Provide the [x, y] coordinate of the cell's center where the given text is located.  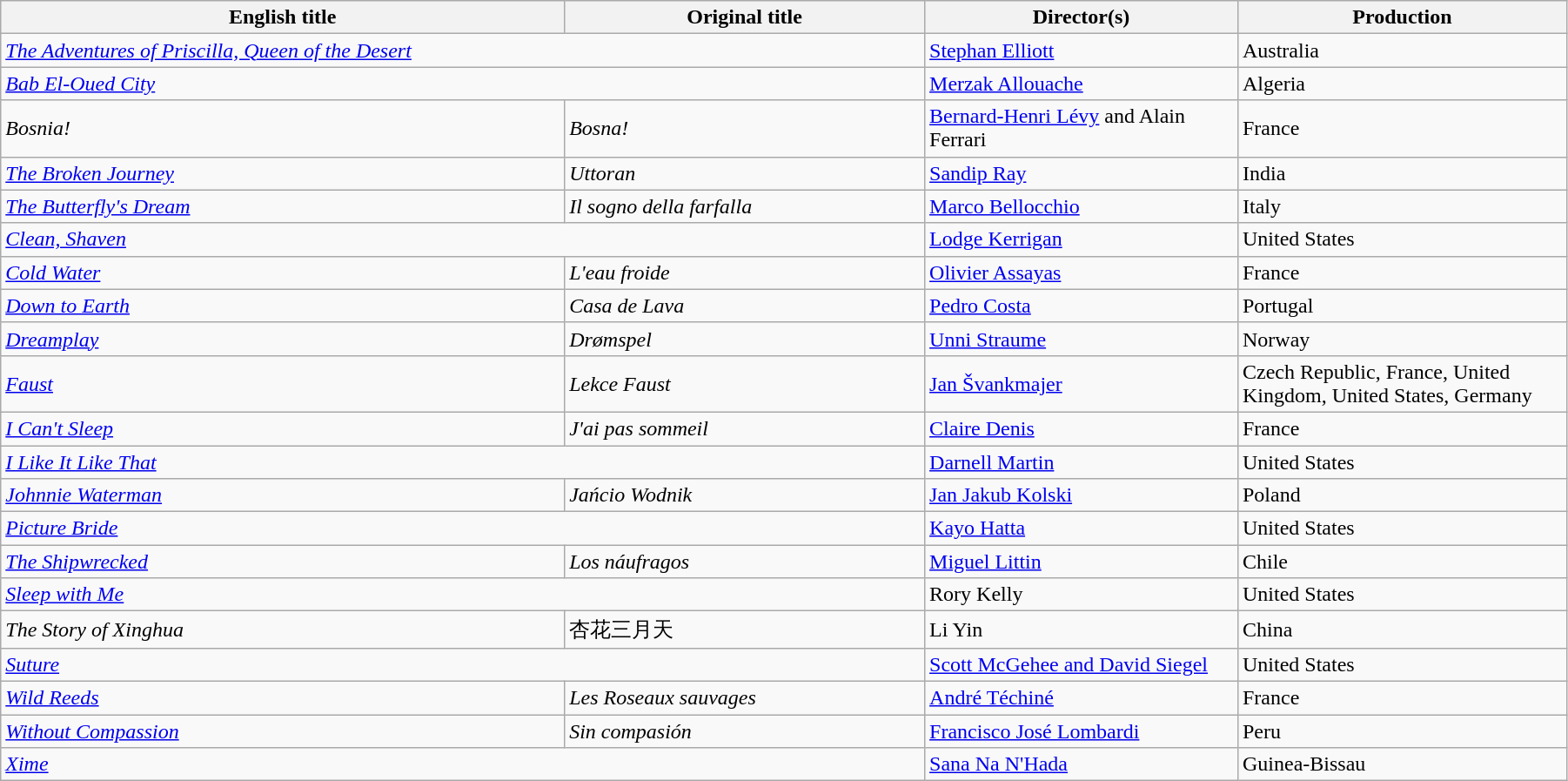
Australia [1402, 50]
Francisco José Lombardi [1082, 731]
Clean, Shaven [463, 239]
Miguel Littin [1082, 562]
Faust [283, 383]
Italy [1402, 206]
Marco Bellocchio [1082, 206]
Il sogno della farfalla [745, 206]
Los náufragos [745, 562]
Suture [463, 664]
Wild Reeds [283, 697]
Peru [1402, 731]
Bab El-Oued City [463, 84]
Down to Earth [283, 306]
Uttoran [745, 173]
Sana Na N'Hada [1082, 764]
Bosna! [745, 129]
Merzak Allouache [1082, 84]
China [1402, 630]
Lodge Kerrigan [1082, 239]
Johnnie Waterman [283, 495]
Sandip Ray [1082, 173]
Portugal [1402, 306]
Claire Denis [1082, 428]
Les Roseaux sauvages [745, 697]
J'ai pas sommeil [745, 428]
The Broken Journey [283, 173]
Original title [745, 17]
Olivier Assayas [1082, 273]
India [1402, 173]
Guinea-Bissau [1402, 764]
Dreamplay [283, 339]
Darnell Martin [1082, 462]
Unni Straume [1082, 339]
Bernard-Henri Lévy and Alain Ferrari [1082, 129]
The Butterfly's Dream [283, 206]
Jan Švankmajer [1082, 383]
杏花三月天 [745, 630]
Production [1402, 17]
Pedro Costa [1082, 306]
Drømspel [745, 339]
Sin compasión [745, 731]
The Story of Xinghua [283, 630]
Casa de Lava [745, 306]
Czech Republic, France, United Kingdom, United States, Germany [1402, 383]
Li Yin [1082, 630]
Sleep with Me [463, 595]
The Adventures of Priscilla, Queen of the Desert [463, 50]
Cold Water [283, 273]
Rory Kelly [1082, 595]
Algeria [1402, 84]
Bosnia! [283, 129]
Kayo Hatta [1082, 529]
André Téchiné [1082, 697]
Scott McGehee and David Siegel [1082, 664]
Poland [1402, 495]
Lekce Faust [745, 383]
Director(s) [1082, 17]
Without Compassion [283, 731]
Chile [1402, 562]
Stephan Elliott [1082, 50]
Jan Jakub Kolski [1082, 495]
English title [283, 17]
Jańcio Wodnik [745, 495]
I Like It Like That [463, 462]
Xime [463, 764]
Picture Bride [463, 529]
The Shipwrecked [283, 562]
Norway [1402, 339]
L'eau froide [745, 273]
I Can't Sleep [283, 428]
